Scan for the cell matching the given text and deliver its (X, Y) coordinate at center. 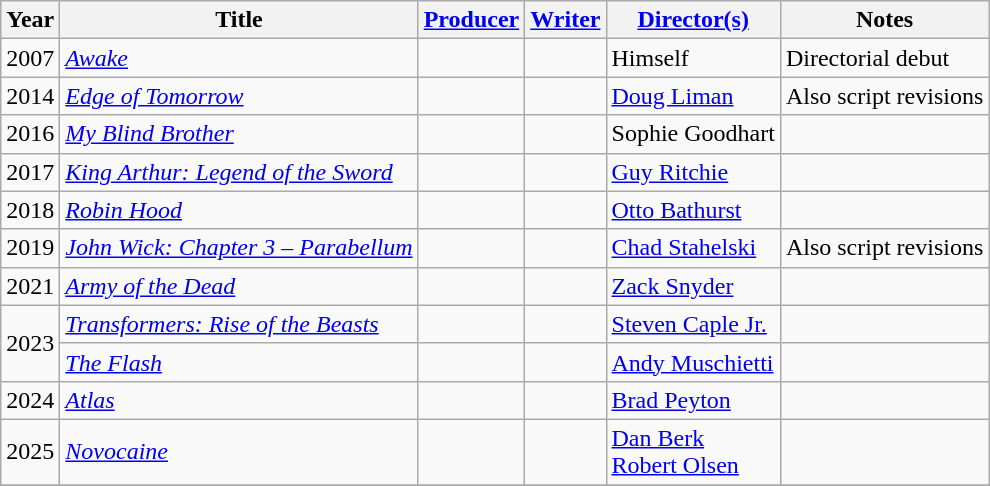
Chad Stahelski (693, 248)
2017 (30, 172)
Novocaine (239, 452)
Transformers: Rise of the Beasts (239, 324)
Guy Ritchie (693, 172)
Himself (693, 58)
Doug Liman (693, 96)
The Flash (239, 362)
Producer (472, 20)
Director(s) (693, 20)
Steven Caple Jr. (693, 324)
Writer (566, 20)
Awake (239, 58)
John Wick: Chapter 3 – Parabellum (239, 248)
Sophie Goodhart (693, 134)
My Blind Brother (239, 134)
Zack Snyder (693, 286)
2018 (30, 210)
2023 (30, 343)
2019 (30, 248)
2021 (30, 286)
Title (239, 20)
Directorial debut (884, 58)
2014 (30, 96)
King Arthur: Legend of the Sword (239, 172)
Edge of Tomorrow (239, 96)
2007 (30, 58)
Dan BerkRobert Olsen (693, 452)
2016 (30, 134)
Otto Bathurst (693, 210)
Atlas (239, 400)
Army of the Dead (239, 286)
2024 (30, 400)
Brad Peyton (693, 400)
Year (30, 20)
Notes (884, 20)
Andy Muschietti (693, 362)
2025 (30, 452)
Robin Hood (239, 210)
